Return the (X, Y) coordinate for the center point of the cell that contains the specified text.  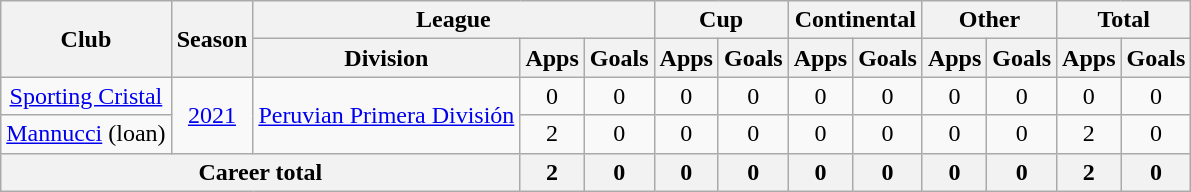
Mannucci (loan) (86, 134)
Continental (855, 20)
Other (989, 20)
Peruvian Primera División (386, 115)
Total (1124, 20)
2021 (212, 115)
Season (212, 39)
Career total (260, 172)
Cup (721, 20)
Club (86, 39)
Sporting Cristal (86, 96)
League (454, 20)
Division (386, 58)
